Search for the cell housing the specified text and yield its (X, Y) center coordinate. 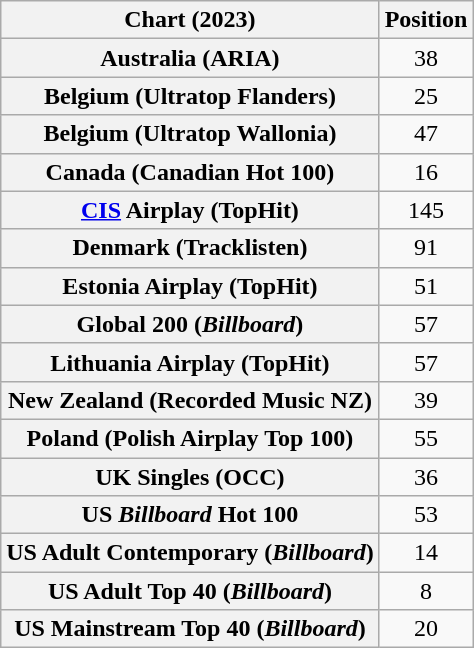
Chart (2023) (190, 20)
20 (426, 629)
36 (426, 477)
Belgium (Ultratop Flanders) (190, 96)
38 (426, 58)
New Zealand (Recorded Music NZ) (190, 400)
Poland (Polish Airplay Top 100) (190, 438)
US Adult Contemporary (Billboard) (190, 553)
47 (426, 134)
Global 200 (Billboard) (190, 324)
US Adult Top 40 (Billboard) (190, 591)
US Mainstream Top 40 (Billboard) (190, 629)
14 (426, 553)
91 (426, 248)
US Billboard Hot 100 (190, 515)
Canada (Canadian Hot 100) (190, 172)
145 (426, 210)
51 (426, 286)
CIS Airplay (TopHit) (190, 210)
55 (426, 438)
Position (426, 20)
25 (426, 96)
Denmark (Tracklisten) (190, 248)
8 (426, 591)
UK Singles (OCC) (190, 477)
Belgium (Ultratop Wallonia) (190, 134)
Australia (ARIA) (190, 58)
39 (426, 400)
Estonia Airplay (TopHit) (190, 286)
53 (426, 515)
Lithuania Airplay (TopHit) (190, 362)
16 (426, 172)
